For the text-containing cell, return its midpoint in (X, Y) coordinate format. 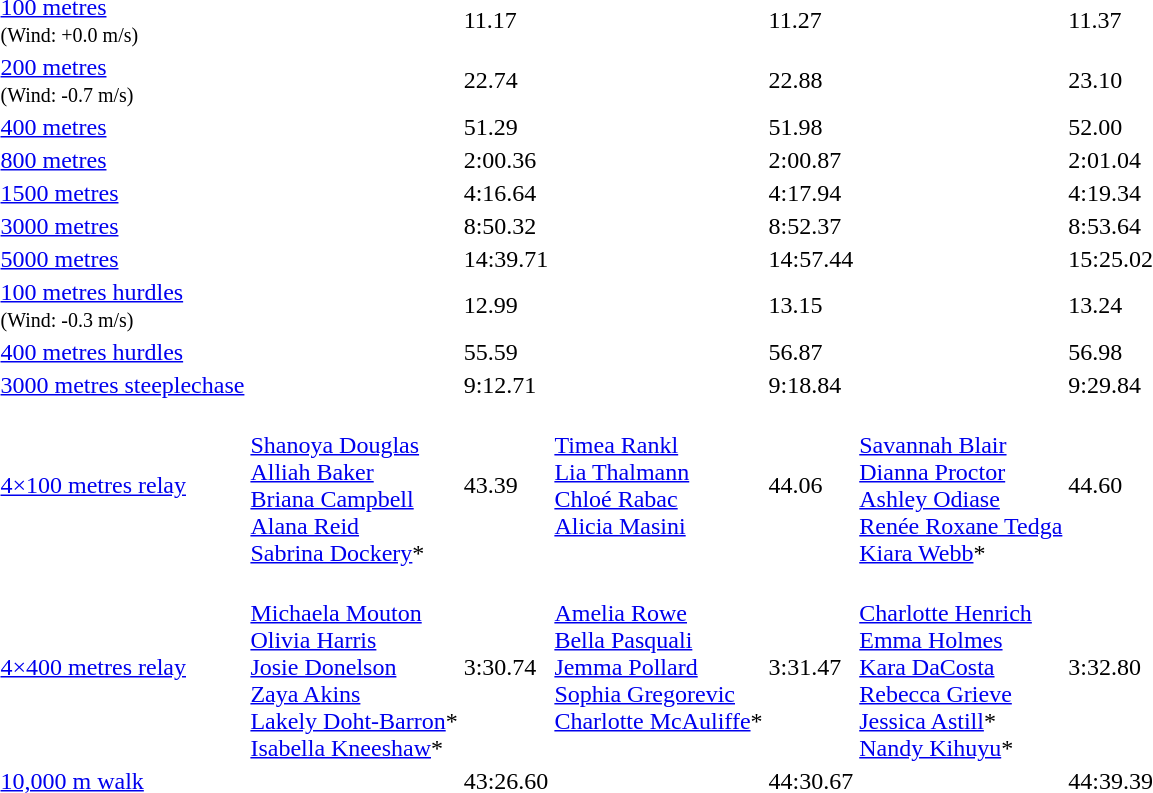
9:18.84 (811, 385)
13.15 (811, 306)
9:12.71 (506, 385)
12.99 (506, 306)
55.59 (506, 352)
Shanoya DouglasAlliah BakerBriana CampbellAlana ReidSabrina Dockery* (354, 486)
22.74 (506, 80)
44.06 (811, 486)
2:00.36 (506, 160)
8:50.32 (506, 226)
Charlotte HenrichEmma HolmesKara DaCostaRebecca GrieveJessica Astill*Nandy Kihuyu* (961, 667)
4:16.64 (506, 193)
56.87 (811, 352)
3:31.47 (811, 667)
43.39 (506, 486)
Timea RanklLia ThalmannChloé RabacAlicia Masini (658, 486)
Amelia RoweBella PasqualiJemma PollardSophia GregorevicCharlotte McAuliffe* (658, 667)
8:52.37 (811, 226)
51.29 (506, 127)
Michaela MoutonOlivia HarrisJosie DonelsonZaya AkinsLakely Doht-Barron*Isabella Kneeshaw* (354, 667)
51.98 (811, 127)
3:30.74 (506, 667)
22.88 (811, 80)
14:39.71 (506, 259)
14:57.44 (811, 259)
4:17.94 (811, 193)
2:00.87 (811, 160)
Savannah BlairDianna ProctorAshley OdiaseRenée Roxane TedgaKiara Webb* (961, 486)
